Capture the cell that displays the provided text and extract its (x, y) central coordinate. 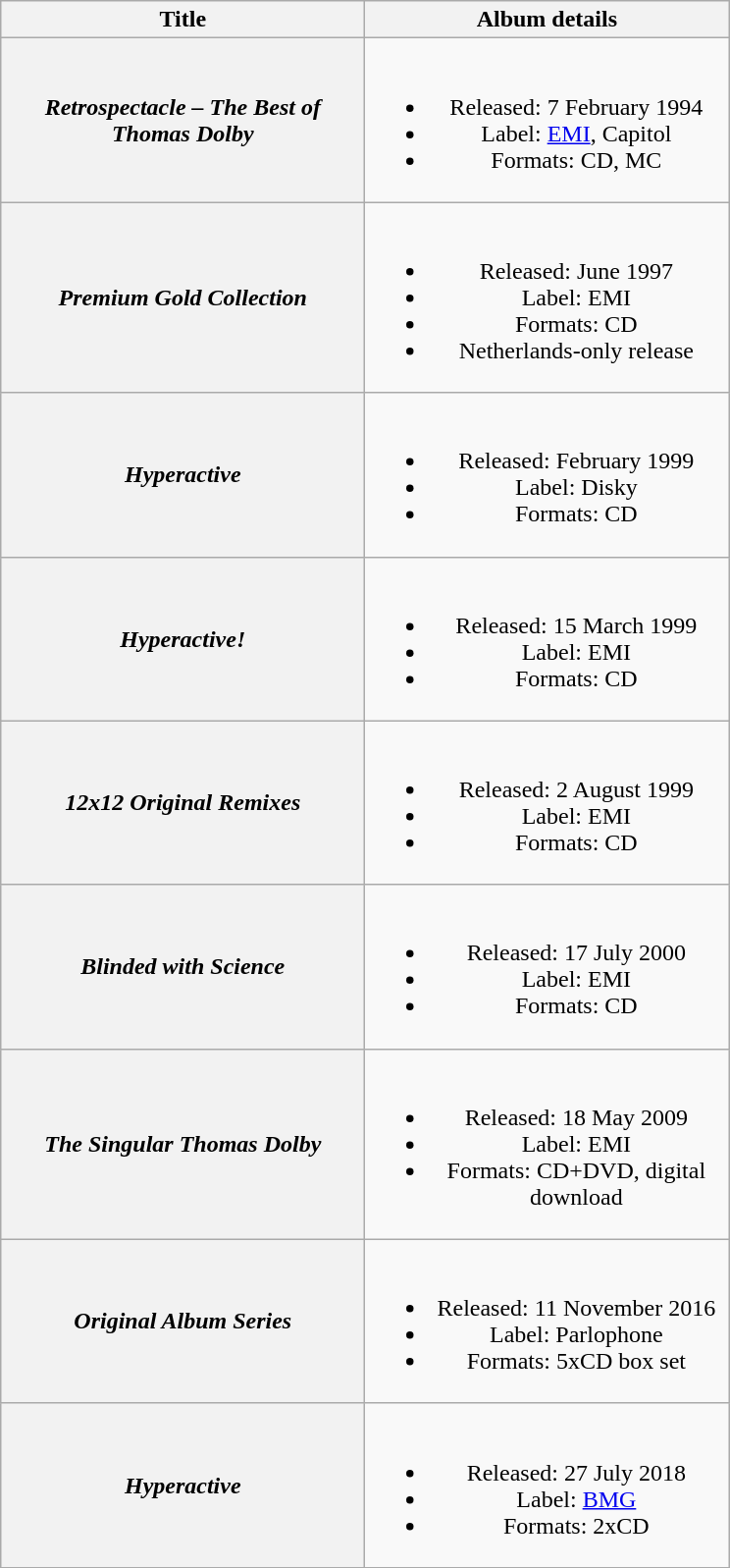
Title (182, 20)
Album details (547, 20)
Released: 18 May 2009Label: EMIFormats: CD+DVD, digital download (547, 1144)
Released: 15 March 1999Label: EMIFormats: CD (547, 638)
Retrospectacle – The Best of Thomas Dolby (182, 120)
12x12 Original Remixes (182, 803)
Original Album Series (182, 1322)
Released: 27 July 2018Label: BMGFormats: 2xCD (547, 1485)
Blinded with Science (182, 966)
Released: February 1999Label: DiskyFormats: CD (547, 475)
Released: 7 February 1994Label: EMI, CapitolFormats: CD, MC (547, 120)
Released: 11 November 2016Label: ParlophoneFormats: 5xCD box set (547, 1322)
The Singular Thomas Dolby (182, 1144)
Released: 2 August 1999Label: EMIFormats: CD (547, 803)
Released: 17 July 2000Label: EMIFormats: CD (547, 966)
Premium Gold Collection (182, 297)
Released: June 1997Label: EMIFormats: CDNetherlands-only release (547, 297)
Hyperactive! (182, 638)
